Return [x, y] of the center of cell containing provided text 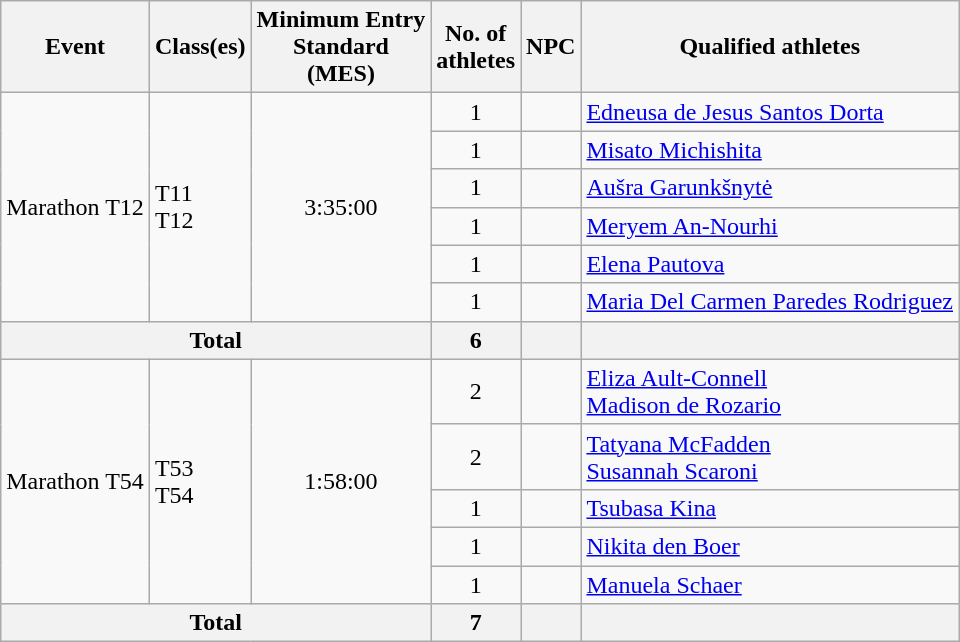
Qualified athletes [770, 47]
Aušra Garunkšnytė [770, 188]
No. ofathletes [476, 47]
Manuela Schaer [770, 585]
Tatyana McFadden Susannah Scaroni [770, 456]
Elena Pautova [770, 264]
T11T12 [200, 207]
Meryem An-Nourhi [770, 226]
Event [76, 47]
Edneusa de Jesus Santos Dorta [770, 112]
T53T54 [200, 481]
7 [476, 623]
Tsubasa Kina [770, 508]
3:35:00 [341, 207]
Class(es) [200, 47]
1:58:00 [341, 481]
Minimum Entry Standard (MES) [341, 47]
6 [476, 340]
Misato Michishita [770, 150]
Eliza Ault-Connell Madison de Rozario [770, 392]
Nikita den Boer [770, 546]
Marathon T12 [76, 207]
Marathon T54 [76, 481]
NPC [551, 47]
Maria Del Carmen Paredes Rodriguez [770, 302]
